Locate the cell with the specified text and output its (X, Y) center coordinate. 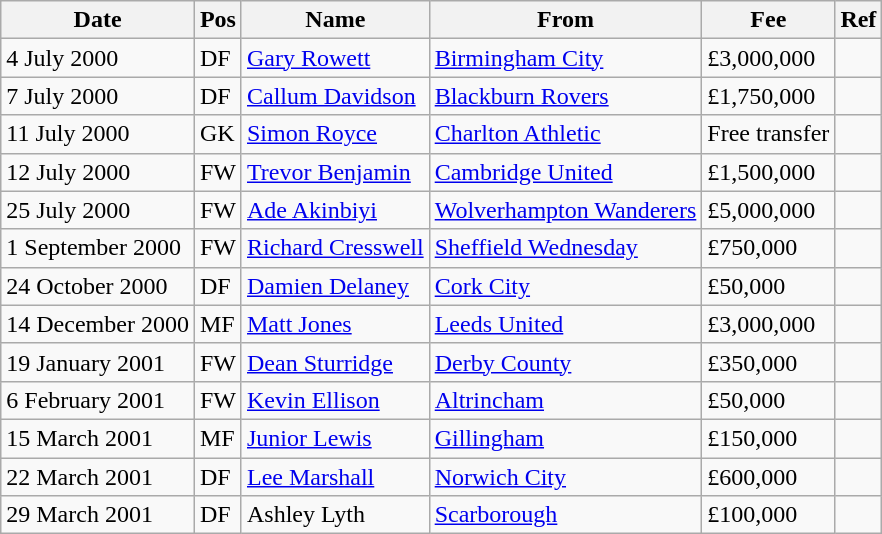
Gary Rowett (335, 58)
Simon Royce (335, 134)
Name (335, 20)
£750,000 (768, 248)
1 September 2000 (98, 248)
14 December 2000 (98, 324)
Sheffield Wednesday (566, 248)
£600,000 (768, 477)
11 July 2000 (98, 134)
Fee (768, 20)
Gillingham (566, 438)
19 January 2001 (98, 362)
Charlton Athletic (566, 134)
GK (218, 134)
29 March 2001 (98, 515)
From (566, 20)
24 October 2000 (98, 286)
Cork City (566, 286)
Kevin Ellison (335, 400)
£150,000 (768, 438)
Pos (218, 20)
Scarborough (566, 515)
25 July 2000 (98, 210)
Blackburn Rovers (566, 96)
Derby County (566, 362)
Ade Akinbiyi (335, 210)
£1,500,000 (768, 172)
12 July 2000 (98, 172)
Cambridge United (566, 172)
Dean Sturridge (335, 362)
4 July 2000 (98, 58)
Date (98, 20)
Altrincham (566, 400)
15 March 2001 (98, 438)
Richard Cresswell (335, 248)
£350,000 (768, 362)
Leeds United (566, 324)
Matt Jones (335, 324)
Free transfer (768, 134)
£1,750,000 (768, 96)
Junior Lewis (335, 438)
Ref (858, 20)
£100,000 (768, 515)
Lee Marshall (335, 477)
Ashley Lyth (335, 515)
Wolverhampton Wanderers (566, 210)
Trevor Benjamin (335, 172)
Norwich City (566, 477)
22 March 2001 (98, 477)
Damien Delaney (335, 286)
Callum Davidson (335, 96)
6 February 2001 (98, 400)
7 July 2000 (98, 96)
£5,000,000 (768, 210)
Birmingham City (566, 58)
